Search for the cell housing the specified text and yield its (x, y) center coordinate. 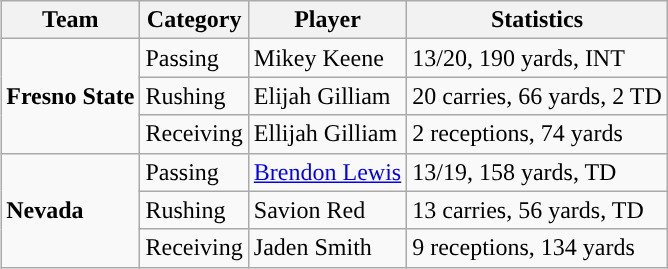
13/20, 190 yards, INT (538, 58)
13 carries, 56 yards, TD (538, 210)
Statistics (538, 20)
Mikey Keene (327, 58)
Fresno State (70, 96)
Player (327, 20)
Team (70, 20)
20 carries, 66 yards, 2 TD (538, 96)
Jaden Smith (327, 248)
Ellijah Gilliam (327, 134)
Category (194, 20)
Savion Red (327, 210)
Nevada (70, 210)
13/19, 158 yards, TD (538, 172)
2 receptions, 74 yards (538, 134)
9 receptions, 134 yards (538, 248)
Brendon Lewis (327, 172)
Elijah Gilliam (327, 96)
